Locate the cell with the specified text and output its [X, Y] center coordinate. 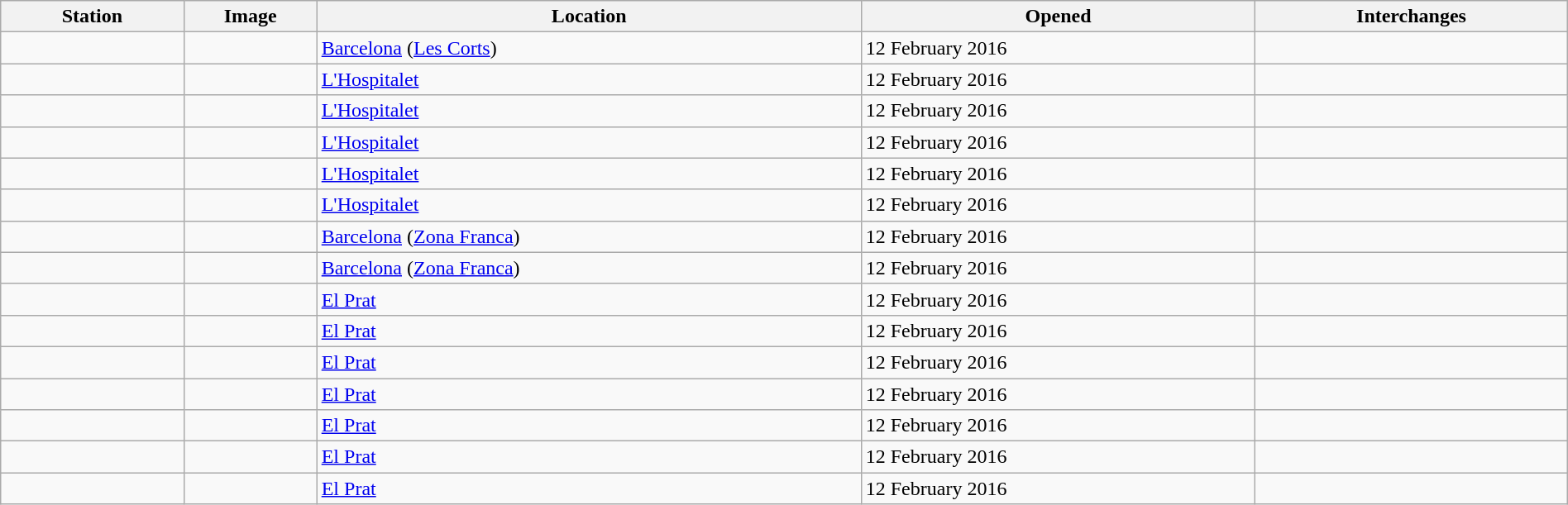
Barcelona (Les Corts) [589, 48]
Interchanges [1412, 17]
Location [589, 17]
Station [93, 17]
Image [250, 17]
Opened [1058, 17]
